Scan for the cell matching the given text and deliver its [X, Y] coordinate at center. 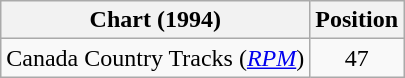
Chart (1994) [156, 20]
Canada Country Tracks (RPM) [156, 58]
47 [357, 58]
Position [357, 20]
